Return (X, Y) of the center of cell containing provided text 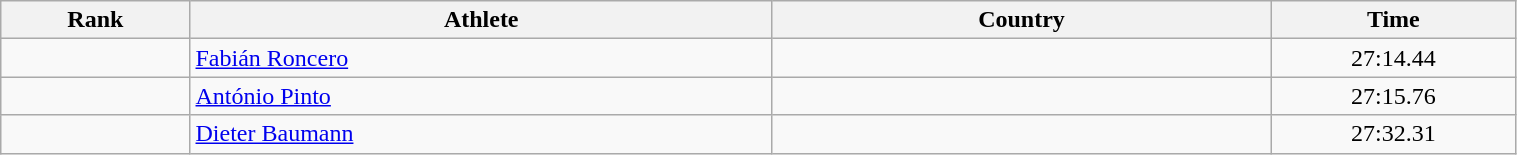
Time (1394, 20)
António Pinto (481, 96)
Dieter Baumann (481, 134)
27:32.31 (1394, 134)
Country (1021, 20)
Rank (96, 20)
Fabián Roncero (481, 58)
27:15.76 (1394, 96)
Athlete (481, 20)
27:14.44 (1394, 58)
